Search for the cell housing the specified text and yield its (X, Y) center coordinate. 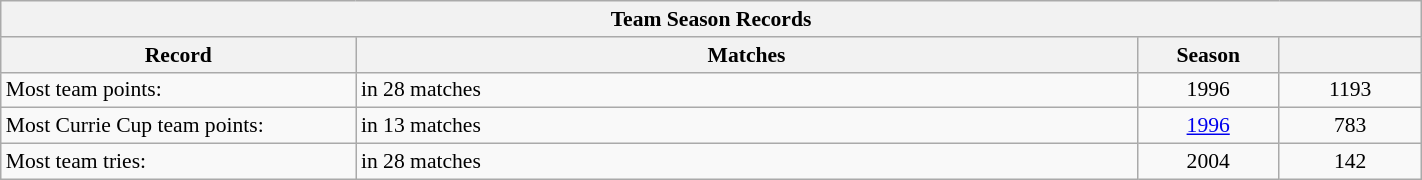
Season (1208, 55)
Matches (746, 55)
Record (178, 55)
2004 (1208, 162)
Most team points: (178, 90)
Team Season Records (711, 19)
in 13 matches (746, 126)
783 (1350, 126)
Most Currie Cup team points: (178, 126)
Most team tries: (178, 162)
1193 (1350, 90)
142 (1350, 162)
